Pinpoint the cell where the given text exists, returning its [x, y] midpoint coordinate. 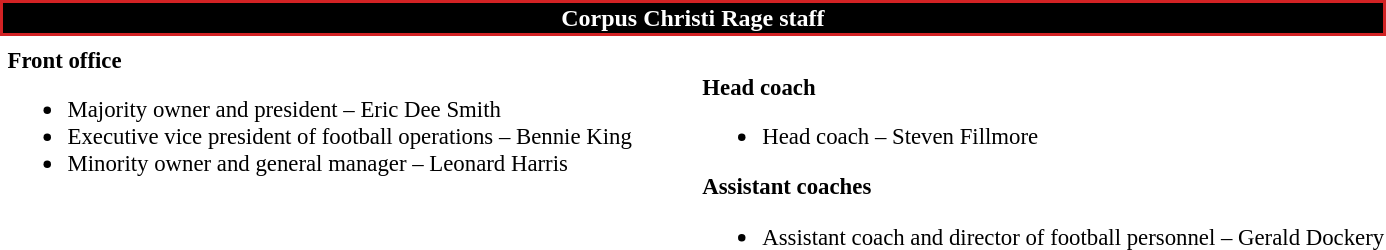
Corpus Christi Rage staff [693, 18]
